Capture the cell that displays the provided text and extract its (x, y) central coordinate. 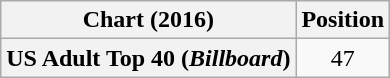
Position (343, 20)
47 (343, 58)
Chart (2016) (148, 20)
US Adult Top 40 (Billboard) (148, 58)
